Find where the given text appears and provide that cell's center as (x, y) coordinate. 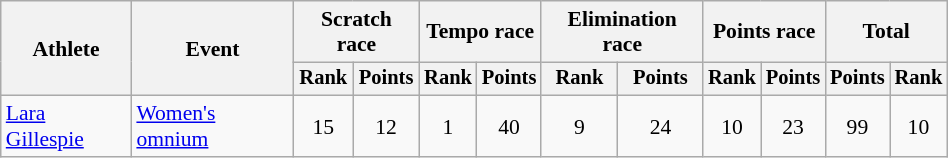
12 (386, 126)
Total (886, 32)
Event (212, 48)
Women's omnium (212, 126)
9 (579, 126)
Tempo race (480, 32)
Scratch race (357, 32)
15 (324, 126)
Athlete (66, 48)
1 (448, 126)
Elimination race (622, 32)
24 (661, 126)
99 (857, 126)
23 (793, 126)
40 (509, 126)
Lara Gillespie (66, 126)
Points race (764, 32)
